Return [X, Y] of the center of cell containing provided text 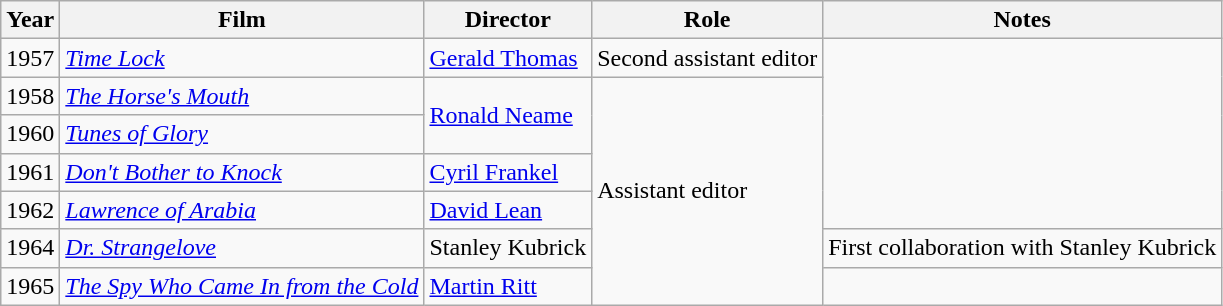
Ronald Neame [508, 115]
Cyril Frankel [508, 172]
1960 [30, 134]
Don't Bother to Knock [242, 172]
Gerald Thomas [508, 58]
Dr. Strangelove [242, 248]
Stanley Kubrick [508, 248]
1957 [30, 58]
Notes [1022, 20]
Time Lock [242, 58]
First collaboration with Stanley Kubrick [1022, 248]
Lawrence of Arabia [242, 210]
Year [30, 20]
Martin Ritt [508, 286]
The Spy Who Came In from the Cold [242, 286]
Second assistant editor [708, 58]
1962 [30, 210]
Director [508, 20]
Film [242, 20]
Tunes of Glory [242, 134]
Role [708, 20]
1958 [30, 96]
1965 [30, 286]
1961 [30, 172]
The Horse's Mouth [242, 96]
David Lean [508, 210]
1964 [30, 248]
Assistant editor [708, 191]
